Return the [X, Y] coordinate for the center point of the cell that contains the specified text.  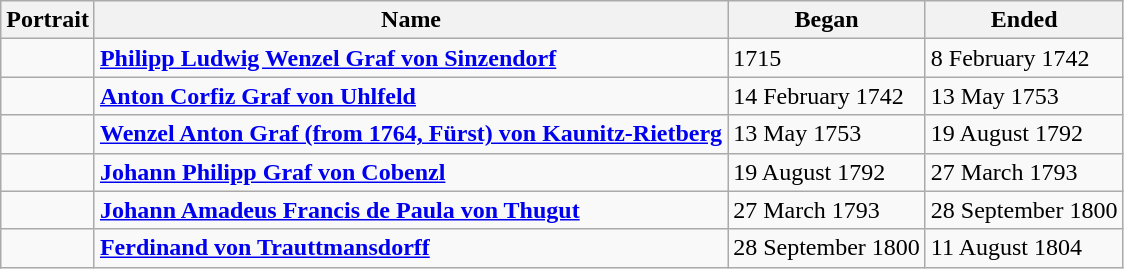
Began [827, 20]
Portrait [48, 20]
Anton Corfiz Graf von Uhlfeld [410, 96]
1715 [827, 58]
Ended [1024, 20]
11 August 1804 [1024, 248]
Name [410, 20]
Philipp Ludwig Wenzel Graf von Sinzendorf [410, 58]
Johann Amadeus Francis de Paula von Thugut [410, 210]
Ferdinand von Trauttmansdorff [410, 248]
8 February 1742 [1024, 58]
Johann Philipp Graf von Cobenzl [410, 172]
14 February 1742 [827, 96]
Wenzel Anton Graf (from 1764, Fürst) von Kaunitz-Rietberg [410, 134]
